Pinpoint the cell where the given text exists, returning its (X, Y) midpoint coordinate. 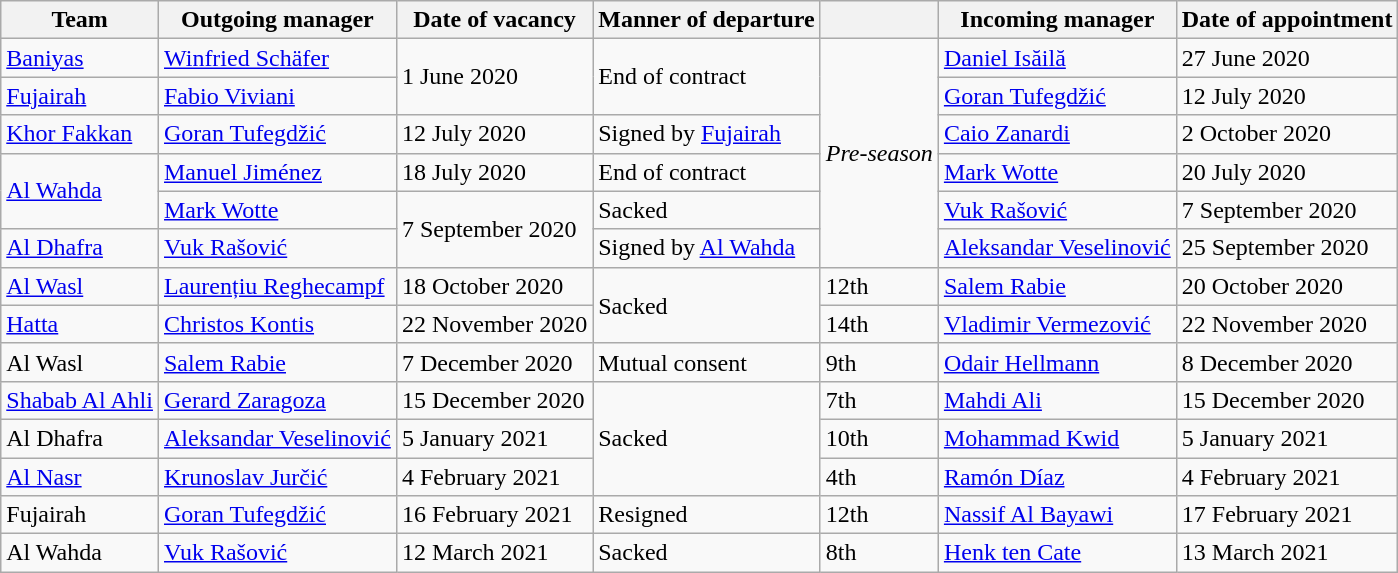
Resigned (706, 515)
Vladimir Vermezović (1057, 324)
Caio Zanardi (1057, 134)
Signed by Al Wahda (706, 248)
Hatta (80, 324)
Laurențiu Reghecampf (277, 286)
Nassif Al Bayawi (1057, 515)
27 June 2020 (1287, 58)
12 March 2021 (494, 553)
Henk ten Cate (1057, 553)
Signed by Fujairah (706, 134)
Mahdi Ali (1057, 400)
Mutual consent (706, 362)
Baniyas (80, 58)
Fabio Viviani (277, 96)
4th (879, 477)
16 February 2021 (494, 515)
1 June 2020 (494, 77)
Manuel Jiménez (277, 172)
Date of vacancy (494, 20)
Date of appointment (1287, 20)
Daniel Isăilă (1057, 58)
9th (879, 362)
13 March 2021 (1287, 553)
Team (80, 20)
Khor Fakkan (80, 134)
Al Nasr (80, 477)
20 October 2020 (1287, 286)
Shabab Al Ahli (80, 400)
18 July 2020 (494, 172)
Pre-season (879, 153)
Odair Hellmann (1057, 362)
25 September 2020 (1287, 248)
Outgoing manager (277, 20)
8th (879, 553)
7th (879, 400)
10th (879, 438)
Gerard Zaragoza (277, 400)
Manner of departure (706, 20)
Mohammad Kwid (1057, 438)
8 December 2020 (1287, 362)
7 December 2020 (494, 362)
17 February 2021 (1287, 515)
20 July 2020 (1287, 172)
Incoming manager (1057, 20)
Krunoslav Jurčić (277, 477)
2 October 2020 (1287, 134)
Winfried Schäfer (277, 58)
18 October 2020 (494, 286)
Ramón Díaz (1057, 477)
Christos Kontis (277, 324)
14th (879, 324)
